Determine the [x, y] coordinate at the center of the cell enclosing the given text.  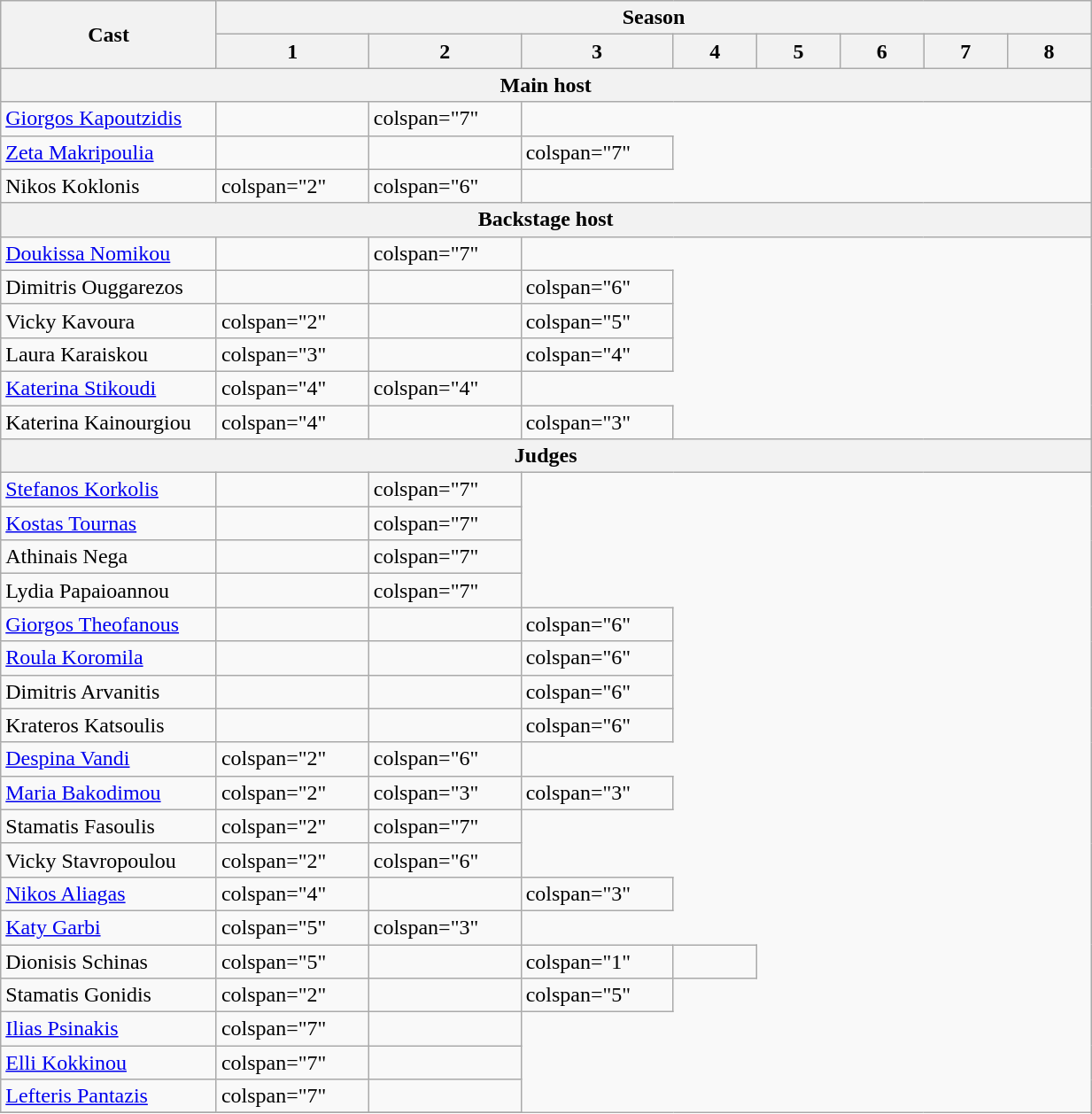
Zeta Makripoulia [109, 152]
Elli Kokkinou [109, 1063]
Vicky Stavropoulou [109, 860]
Dimitris Arvanitis [109, 692]
Nikos Aliagas [109, 894]
Vicky Kavoura [109, 321]
Stefanos Korkolis [109, 490]
Katerina Kainourgiou [109, 422]
Dionisis Schinas [109, 961]
Giorgos Theofanous [109, 624]
Ilias Psinakis [109, 1029]
1 [292, 51]
Lefteris Pantazis [109, 1096]
Kostas Tournas [109, 523]
4 [715, 51]
colspan="1" [597, 961]
8 [1049, 51]
Backstage host [546, 220]
Katy Garbi [109, 927]
3 [597, 51]
Main host [546, 85]
Season [654, 18]
Katerina Stikoudi [109, 388]
Krateros Katsoulis [109, 725]
Maria Bakodimou [109, 793]
Laura Karaiskou [109, 354]
2 [445, 51]
Athinais Nega [109, 557]
Lydia Papaioannou [109, 591]
5 [798, 51]
6 [882, 51]
Dimitris Ouggarezos [109, 287]
Cast [109, 35]
Stamatis Gonidis [109, 995]
Giorgos Kapoutzidis [109, 119]
Stamatis Fasoulis [109, 826]
Roula Koromila [109, 658]
Despina Vandi [109, 759]
Doukissa Nomikou [109, 253]
Nikos Koklonis [109, 186]
Judges [546, 456]
7 [965, 51]
